Pinpoint the cell where the given text exists, returning its (x, y) midpoint coordinate. 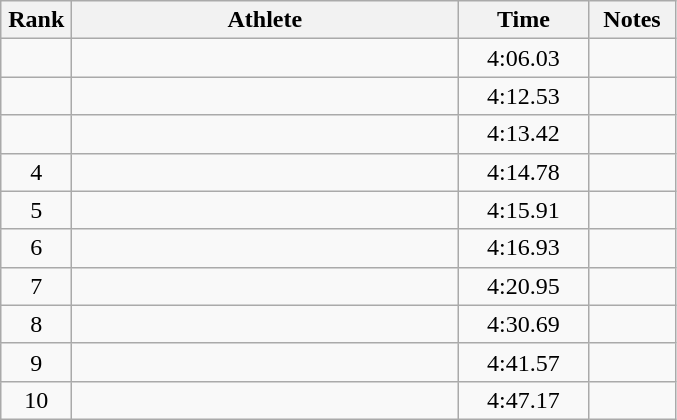
4:13.42 (524, 134)
9 (36, 362)
8 (36, 324)
6 (36, 248)
4:41.57 (524, 362)
4:12.53 (524, 96)
4:14.78 (524, 172)
Notes (632, 20)
4:15.91 (524, 210)
Rank (36, 20)
Athlete (265, 20)
4 (36, 172)
4:47.17 (524, 400)
4:16.93 (524, 248)
4:06.03 (524, 58)
4:20.95 (524, 286)
7 (36, 286)
4:30.69 (524, 324)
5 (36, 210)
10 (36, 400)
Time (524, 20)
